Detect which cell encompasses the target text, then output its (X, Y) center coordinate. 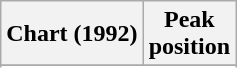
Peakposition (189, 34)
Chart (1992) (72, 34)
